Determine the (x, y) coordinate at the center of the cell enclosing the given text.  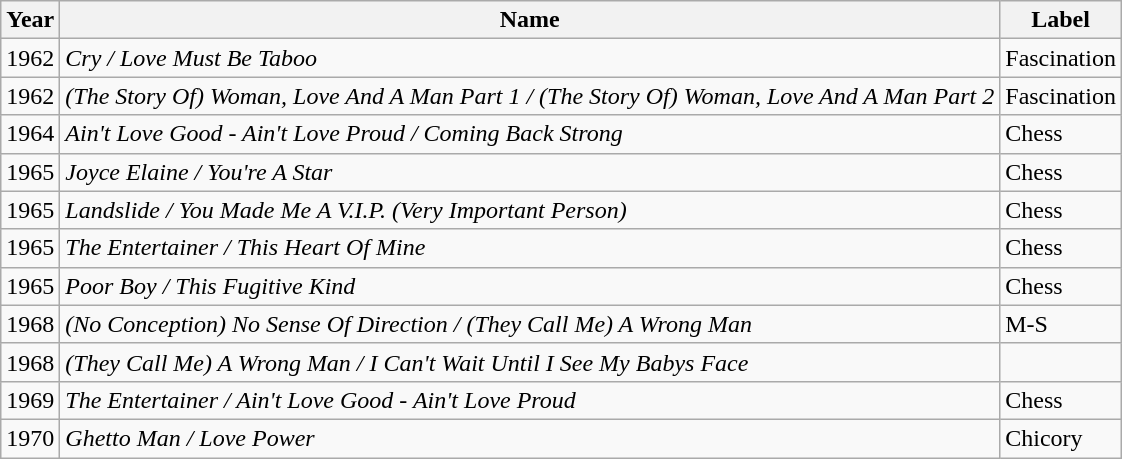
Cry / Love Must Be Taboo (530, 58)
Landslide / You Made Me A V.I.P. (Very Important Person) (530, 210)
Chicory (1061, 438)
The Entertainer / This Heart Of Mine (530, 248)
Label (1061, 20)
Joyce Elaine / You're A Star (530, 172)
Poor Boy / This Fugitive Kind (530, 286)
1969 (30, 400)
1964 (30, 134)
Year (30, 20)
(No Conception) No Sense Of Direction / (They Call Me) A Wrong Man (530, 324)
(They Call Me) A Wrong Man / I Can't Wait Until I See My Babys Face (530, 362)
Ghetto Man / Love Power (530, 438)
The Entertainer / Ain't Love Good - Ain't Love Proud (530, 400)
(The Story Of) Woman, Love And A Man Part 1 / (The Story Of) Woman, Love And A Man Part 2 (530, 96)
Ain't Love Good - Ain't Love Proud / Coming Back Strong (530, 134)
Name (530, 20)
1970 (30, 438)
M-S (1061, 324)
